Output the [X, Y] coordinate of the center of the cell containing the given text.  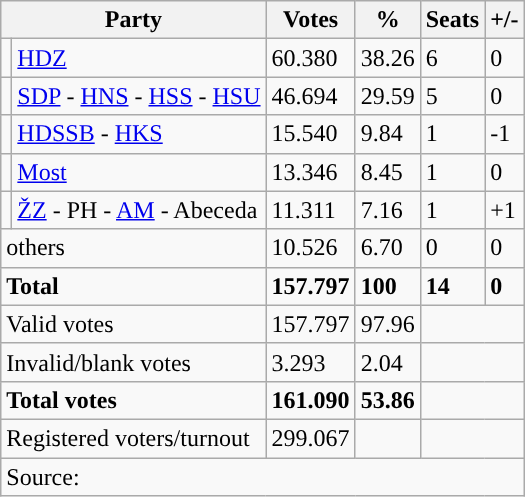
+1 [504, 210]
6 [452, 58]
Total votes [134, 400]
9.84 [388, 134]
60.380 [310, 58]
5 [452, 96]
Seats [452, 20]
8.45 [388, 172]
13.346 [310, 172]
29.59 [388, 96]
38.26 [388, 58]
Invalid/blank votes [134, 362]
-1 [504, 134]
15.540 [310, 134]
Source: [262, 477]
53.86 [388, 400]
ŽZ - PH - AM - Abeceda [139, 210]
161.090 [310, 400]
SDP - HNS - HSS - HSU [139, 96]
Valid votes [134, 324]
Party [134, 20]
3.293 [310, 362]
97.96 [388, 324]
% [388, 20]
2.04 [388, 362]
100 [388, 286]
11.311 [310, 210]
HDSSB - HKS [139, 134]
Votes [310, 20]
Most [139, 172]
others [134, 248]
HDZ [139, 58]
14 [452, 286]
7.16 [388, 210]
6.70 [388, 248]
Total [134, 286]
10.526 [310, 248]
46.694 [310, 96]
299.067 [310, 438]
Registered voters/turnout [134, 438]
+/- [504, 20]
